Pinpoint the cell where the given text exists, returning its [x, y] midpoint coordinate. 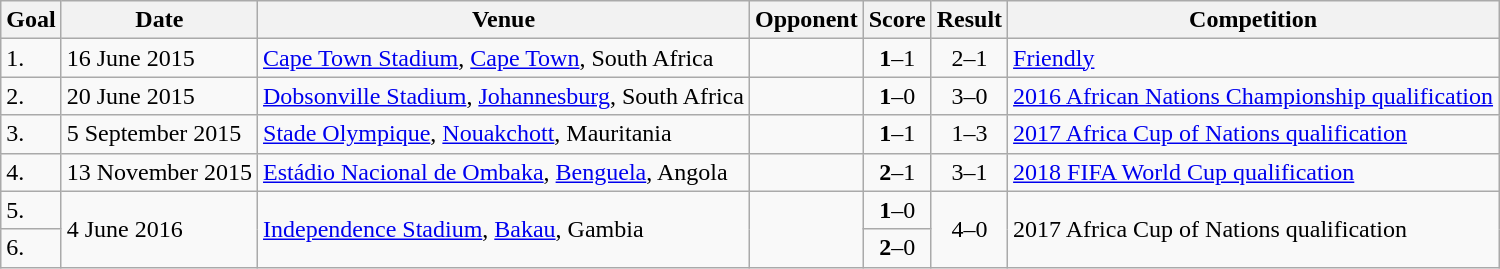
Result [969, 20]
Score [897, 20]
2–0 [897, 248]
Goal [31, 20]
5. [31, 210]
3. [31, 134]
2. [31, 96]
Date [159, 20]
4. [31, 172]
16 June 2015 [159, 58]
Opponent [806, 20]
3–1 [969, 172]
Independence Stadium, Bakau, Gambia [504, 229]
4 June 2016 [159, 229]
13 November 2015 [159, 172]
5 September 2015 [159, 134]
2018 FIFA World Cup qualification [1254, 172]
3–0 [969, 96]
6. [31, 248]
Cape Town Stadium, Cape Town, South Africa [504, 58]
Estádio Nacional de Ombaka, Benguela, Angola [504, 172]
Venue [504, 20]
1. [31, 58]
1–3 [969, 134]
Competition [1254, 20]
4–0 [969, 229]
Dobsonville Stadium, Johannesburg, South Africa [504, 96]
Friendly [1254, 58]
20 June 2015 [159, 96]
Stade Olympique, Nouakchott, Mauritania [504, 134]
2016 African Nations Championship qualification [1254, 96]
